Return [X, Y] of the center of cell containing provided text 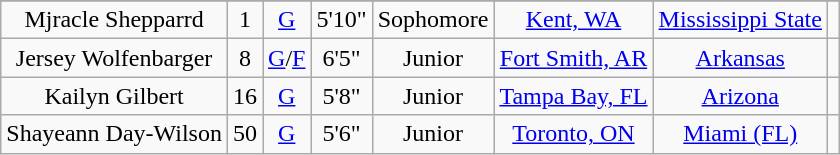
Kent, WA [574, 20]
Miami (FL) [740, 134]
Arizona [740, 96]
Mjracle Shepparrd [114, 20]
Tampa Bay, FL [574, 96]
Mississippi State [740, 20]
50 [244, 134]
G/F [287, 58]
8 [244, 58]
6'5" [342, 58]
1 [244, 20]
Toronto, ON [574, 134]
Kailyn Gilbert [114, 96]
16 [244, 96]
5'10" [342, 20]
Arkansas [740, 58]
Sophomore [433, 20]
5'6" [342, 134]
Fort Smith, AR [574, 58]
Shayeann Day-Wilson [114, 134]
Jersey Wolfenbarger [114, 58]
5'8" [342, 96]
